Return the [x, y] coordinate for the center point of the cell that contains the specified text.  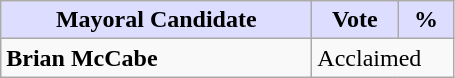
Brian McCabe [156, 58]
Vote [355, 20]
Mayoral Candidate [156, 20]
% [426, 20]
Acclaimed [383, 58]
